Search for the cell housing the specified text and yield its [X, Y] center coordinate. 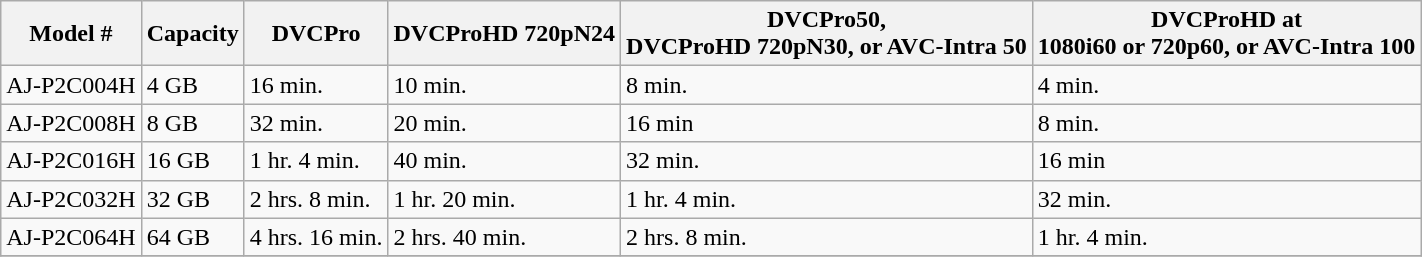
10 min. [504, 85]
32 GB [192, 199]
16 min. [316, 85]
AJ-P2C008H [71, 123]
40 min. [504, 161]
4 min. [1226, 85]
1 hr. 20 min. [504, 199]
4 hrs. 16 min. [316, 237]
DVCProHD 720pN24 [504, 34]
8 GB [192, 123]
AJ-P2C016H [71, 161]
DVCPro [316, 34]
2 hrs. 40 min. [504, 237]
16 GB [192, 161]
Capacity [192, 34]
DVCPro50,DVCProHD 720pN30, or AVC-Intra 50 [827, 34]
AJ-P2C004H [71, 85]
AJ-P2C064H [71, 237]
Model # [71, 34]
DVCProHD at1080i60 or 720p60, or AVC-Intra 100 [1226, 34]
20 min. [504, 123]
64 GB [192, 237]
AJ-P2C032H [71, 199]
4 GB [192, 85]
